Identify which cell holds the provided text, then report its (x, y) central coordinate. 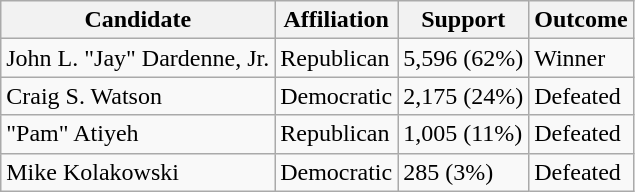
2,175 (24%) (464, 96)
285 (3%) (464, 172)
"Pam" Atiyeh (138, 134)
Winner (581, 58)
Craig S. Watson (138, 96)
5,596 (62%) (464, 58)
Candidate (138, 20)
Mike Kolakowski (138, 172)
1,005 (11%) (464, 134)
John L. "Jay" Dardenne, Jr. (138, 58)
Outcome (581, 20)
Affiliation (336, 20)
Support (464, 20)
